Identify which cell holds the provided text, then report its [x, y] central coordinate. 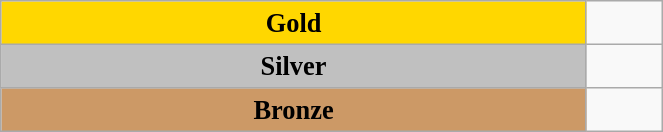
Bronze [294, 109]
Silver [294, 66]
Gold [294, 22]
